Find where the given text appears and provide that cell's center as (X, Y) coordinate. 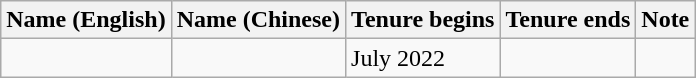
July 2022 (423, 58)
Tenure begins (423, 20)
Tenure ends (568, 20)
Name (Chinese) (258, 20)
Note (666, 20)
Name (English) (86, 20)
